Find where the given text appears and provide that cell's center as (X, Y) coordinate. 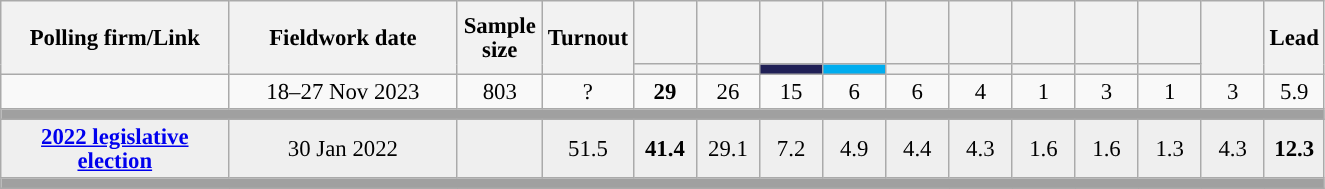
2022 legislative election (115, 150)
29.1 (728, 150)
Fieldwork date (343, 38)
26 (728, 92)
7.2 (792, 150)
15 (792, 92)
1.3 (1170, 150)
Turnout (588, 38)
Polling firm/Link (115, 38)
Sample size (500, 38)
41.4 (664, 150)
12.3 (1294, 150)
4.9 (854, 150)
18–27 Nov 2023 (343, 92)
? (588, 92)
803 (500, 92)
Lead (1294, 38)
4.4 (918, 150)
5.9 (1294, 92)
51.5 (588, 150)
4 (980, 92)
29 (664, 92)
30 Jan 2022 (343, 150)
